Search for the cell housing the specified text and yield its [X, Y] center coordinate. 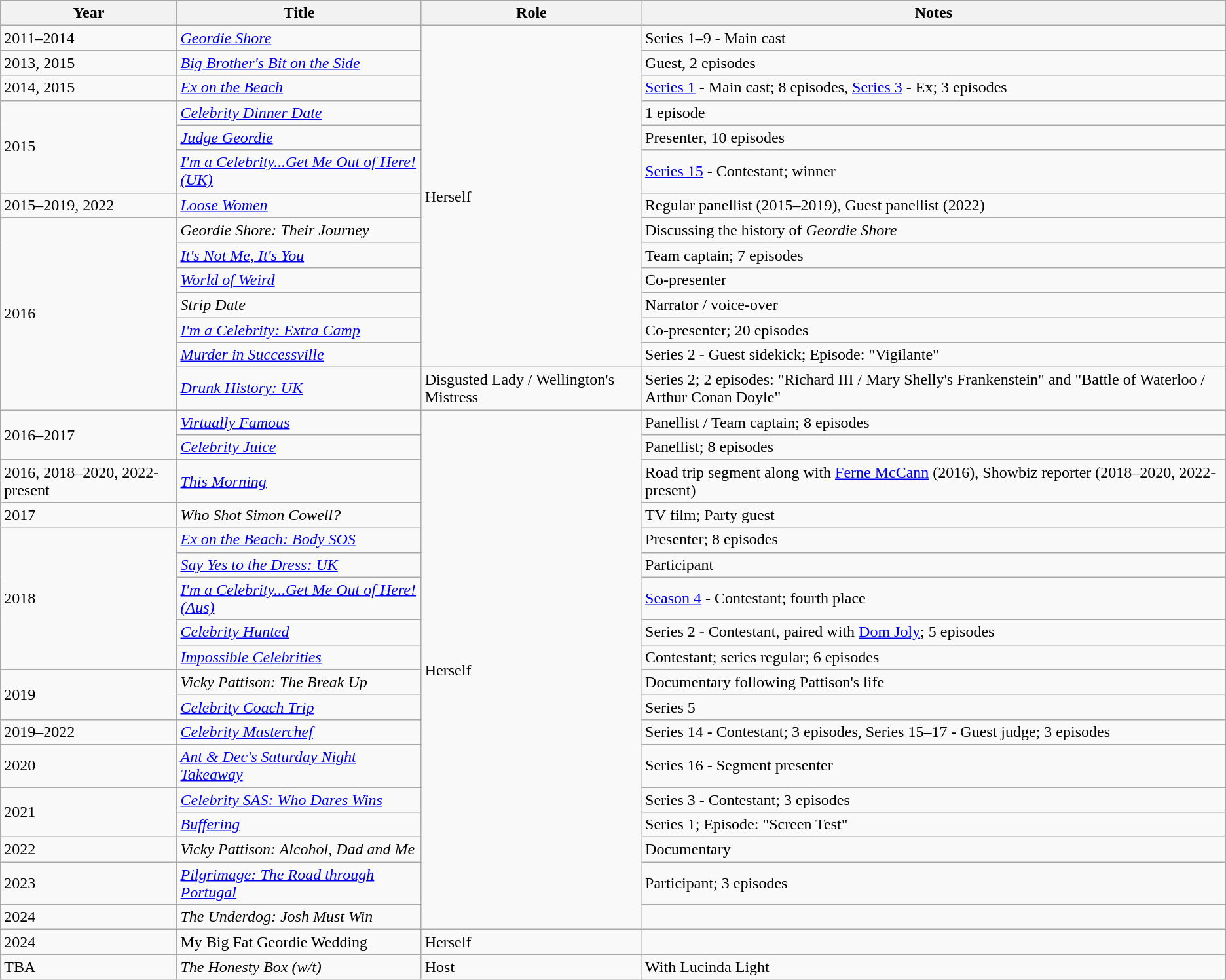
2014, 2015 [89, 88]
Series 1; Episode: "Screen Test" [934, 825]
Who Shot Simon Cowell? [299, 515]
I'm a Celebrity...Get Me Out of Here! (UK) [299, 172]
Regular panellist (2015–2019), Guest panellist (2022) [934, 205]
Geordie Shore: Their Journey [299, 230]
Disgusted Lady / Wellington's Mistress [531, 389]
Judge Geordie [299, 138]
2018 [89, 599]
2019–2022 [89, 732]
Series 1–9 - Main cast [934, 38]
Celebrity Hunted [299, 632]
Virtually Famous [299, 423]
Series 14 - Contestant; 3 episodes, Series 15–17 - Guest judge; 3 episodes [934, 732]
Presenter; 8 episodes [934, 540]
Title [299, 13]
Discussing the history of Geordie Shore [934, 230]
Series 3 - Contestant; 3 episodes [934, 800]
I'm a Celebrity: Extra Camp [299, 330]
2013, 2015 [89, 63]
Big Brother's Bit on the Side [299, 63]
Presenter, 10 episodes [934, 138]
It's Not Me, It's You [299, 255]
Drunk History: UK [299, 389]
The Honesty Box (w/t) [299, 967]
2016, 2018–2020, 2022-present [89, 481]
Co-presenter [934, 280]
Narrator / voice-over [934, 305]
Loose Women [299, 205]
Ex on the Beach: Body SOS [299, 540]
2023 [89, 883]
1 episode [934, 113]
Role [531, 13]
2015 [89, 147]
Celebrity SAS: Who Dares Wins [299, 800]
Celebrity Juice [299, 447]
TV film; Party guest [934, 515]
Series 15 - Contestant; winner [934, 172]
2017 [89, 515]
2019 [89, 694]
Road trip segment along with Ferne McCann (2016), Showbiz reporter (2018–2020, 2022-present) [934, 481]
Co-presenter; 20 episodes [934, 330]
2016–2017 [89, 435]
Buffering [299, 825]
Pilgrimage: The Road through Portugal [299, 883]
Documentary following Pattison's life [934, 682]
Team captain; 7 episodes [934, 255]
Impossible Celebrities [299, 657]
Say Yes to the Dress: UK [299, 565]
Host [531, 967]
World of Weird [299, 280]
Series 1 - Main cast; 8 episodes, Series 3 - Ex; 3 episodes [934, 88]
This Morning [299, 481]
Ant & Dec's Saturday Night Takeaway [299, 765]
My Big Fat Geordie Wedding [299, 942]
Strip Date [299, 305]
Celebrity Dinner Date [299, 113]
2022 [89, 850]
Celebrity Masterchef [299, 732]
Vicky Pattison: The Break Up [299, 682]
Murder in Successville [299, 355]
Year [89, 13]
Panellist / Team captain; 8 episodes [934, 423]
Panellist; 8 episodes [934, 447]
Series 2; 2 episodes: "Richard III / Mary Shelly's Frankenstein" and "Battle of Waterloo / Arthur Conan Doyle" [934, 389]
TBA [89, 967]
2015–2019, 2022 [89, 205]
Celebrity Coach Trip [299, 707]
Contestant; series regular; 6 episodes [934, 657]
Series 2 - Guest sidekick; Episode: "Vigilante" [934, 355]
Series 16 - Segment presenter [934, 765]
Notes [934, 13]
2021 [89, 812]
Documentary [934, 850]
2016 [89, 313]
Series 5 [934, 707]
With Lucinda Light [934, 967]
Vicky Pattison: Alcohol, Dad and Me [299, 850]
Season 4 - Contestant; fourth place [934, 599]
I'm a Celebrity...Get Me Out of Here! (Aus) [299, 599]
Ex on the Beach [299, 88]
Guest, 2 episodes [934, 63]
2020 [89, 765]
2011–2014 [89, 38]
Participant; 3 episodes [934, 883]
Series 2 - Contestant, paired with Dom Joly; 5 episodes [934, 632]
Geordie Shore [299, 38]
Participant [934, 565]
The Underdog: Josh Must Win [299, 917]
